Determine the [X, Y] coordinate at the center of the cell enclosing the given text.  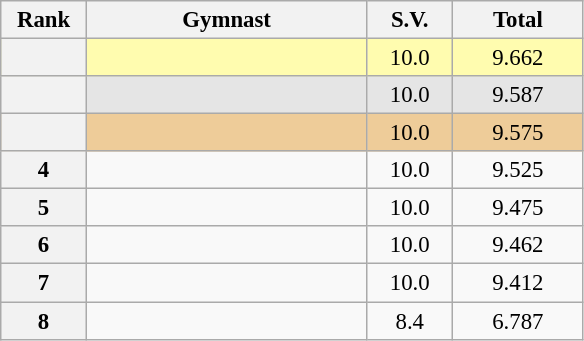
S.V. [410, 20]
8.4 [410, 321]
9.462 [518, 245]
9.525 [518, 170]
5 [44, 208]
9.575 [518, 133]
6 [44, 245]
9.662 [518, 58]
9.475 [518, 208]
9.412 [518, 283]
9.587 [518, 95]
Gymnast [226, 20]
8 [44, 321]
Total [518, 20]
Rank [44, 20]
7 [44, 283]
6.787 [518, 321]
4 [44, 170]
